Search for the cell housing the specified text and yield its [X, Y] center coordinate. 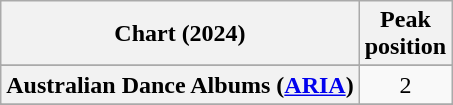
Chart (2024) [180, 34]
Australian Dance Albums (ARIA) [180, 85]
Peakposition [405, 34]
2 [405, 85]
